Locate the cell with the specified text and output its [X, Y] center coordinate. 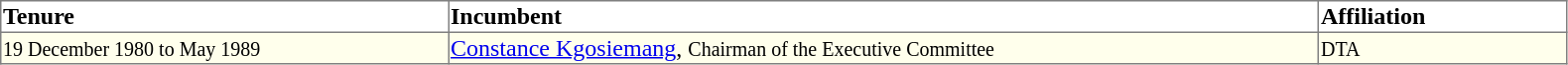
Tenure [224, 17]
DTA [1443, 48]
19 December 1980 to May 1989 [224, 48]
Incumbent [883, 17]
Constance Kgosiemang, Chairman of the Executive Committee [883, 48]
Affiliation [1443, 17]
